Return [x, y] of the center of cell containing provided text 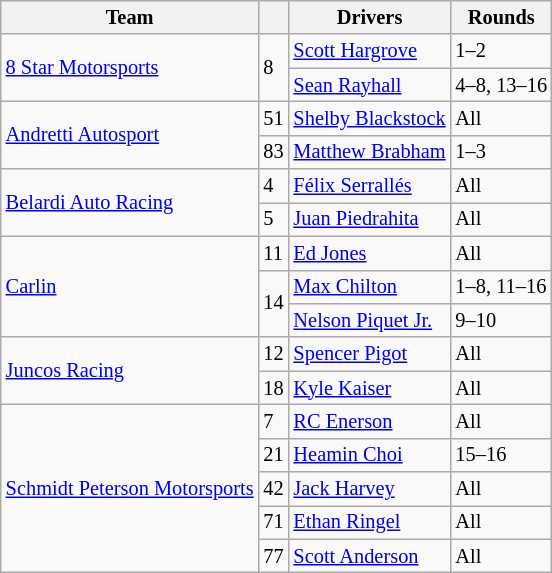
Scott Anderson [370, 556]
Rounds [502, 17]
Ethan Ringel [370, 522]
83 [273, 152]
Ed Jones [370, 253]
7 [273, 421]
Max Chilton [370, 287]
51 [273, 118]
Andretti Autosport [130, 134]
Team [130, 17]
Spencer Pigot [370, 354]
Schmidt Peterson Motorsports [130, 488]
Scott Hargrove [370, 51]
Drivers [370, 17]
8 [273, 68]
5 [273, 219]
1–3 [502, 152]
18 [273, 388]
Jack Harvey [370, 489]
11 [273, 253]
Sean Rayhall [370, 85]
4 [273, 186]
71 [273, 522]
Nelson Piquet Jr. [370, 320]
Félix Serrallés [370, 186]
77 [273, 556]
21 [273, 455]
14 [273, 304]
Kyle Kaiser [370, 388]
15–16 [502, 455]
4–8, 13–16 [502, 85]
Juncos Racing [130, 370]
8 Star Motorsports [130, 68]
RC Enerson [370, 421]
Carlin [130, 286]
Juan Piedrahita [370, 219]
Belardi Auto Racing [130, 202]
Matthew Brabham [370, 152]
9–10 [502, 320]
12 [273, 354]
42 [273, 489]
Shelby Blackstock [370, 118]
1–2 [502, 51]
1–8, 11–16 [502, 287]
Heamin Choi [370, 455]
